Extract the (x, y) coordinate from the center of the cell holding the provided text.  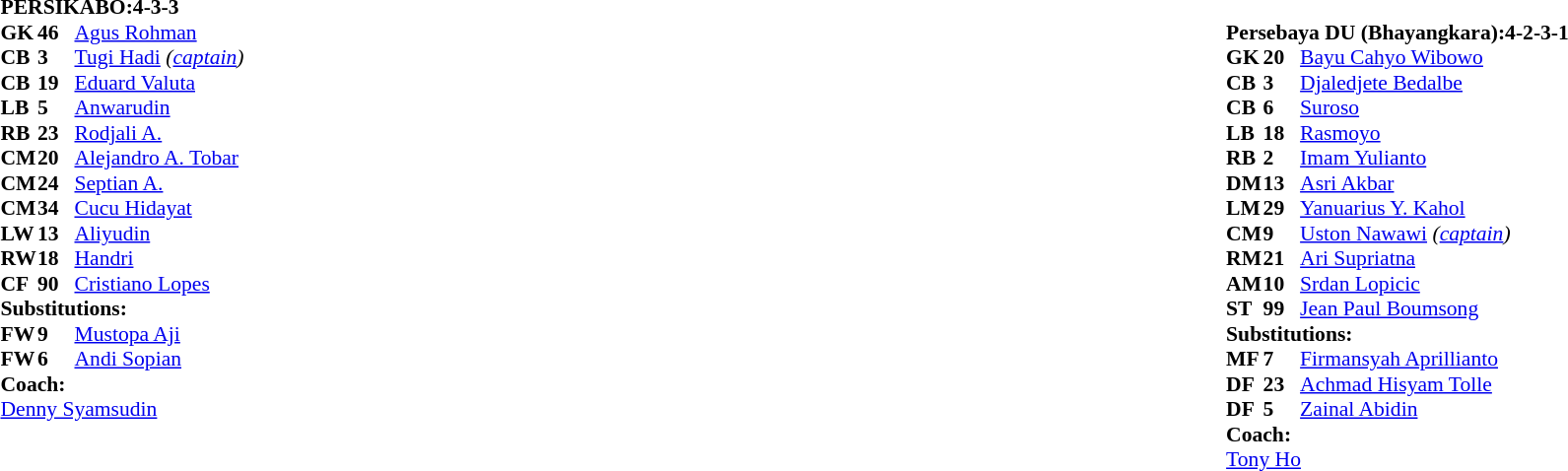
29 (1282, 208)
Tugi Hadi (captain) (160, 58)
RM (1245, 259)
Handri (160, 259)
Cucu Hidayat (160, 208)
Eduard Valuta (160, 83)
Andi Sopian (160, 360)
Mustopa Aji (160, 334)
Coach: (122, 384)
Cristiano Lopes (160, 284)
21 (1282, 259)
LM (1245, 208)
Alejandro A. Tobar (160, 159)
19 (56, 83)
Septian A. (160, 183)
2 (1282, 159)
DM (1245, 183)
90 (56, 284)
46 (56, 33)
7 (1282, 360)
10 (1282, 284)
99 (1282, 308)
Denny Syamsudin (122, 409)
34 (56, 208)
Agus Rohman (160, 33)
24 (56, 183)
LW (19, 234)
Aliyudin (160, 234)
MF (1245, 360)
Substitutions: (122, 308)
Rodjali A. (160, 133)
RW (19, 259)
AM (1245, 284)
CF (19, 284)
ST (1245, 308)
Anwarudin (160, 107)
